Capture the cell that displays the provided text and extract its (x, y) central coordinate. 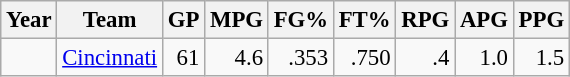
1.0 (484, 58)
1.5 (541, 58)
FT% (364, 20)
PPG (541, 20)
GP (183, 20)
.4 (426, 58)
.750 (364, 58)
4.6 (237, 58)
.353 (300, 58)
RPG (426, 20)
Year (29, 20)
Cincinnati (110, 58)
FG% (300, 20)
Team (110, 20)
APG (484, 20)
61 (183, 58)
MPG (237, 20)
